Detect which cell encompasses the target text, then output its [X, Y] center coordinate. 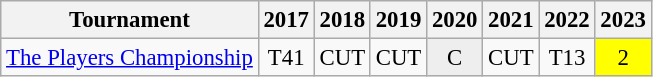
Tournament [130, 20]
2 [623, 58]
2018 [342, 20]
2019 [398, 20]
C [455, 58]
2023 [623, 20]
2017 [286, 20]
2020 [455, 20]
T13 [567, 58]
2022 [567, 20]
T41 [286, 58]
The Players Championship [130, 58]
2021 [511, 20]
